Detect which cell encompasses the target text, then output its (X, Y) center coordinate. 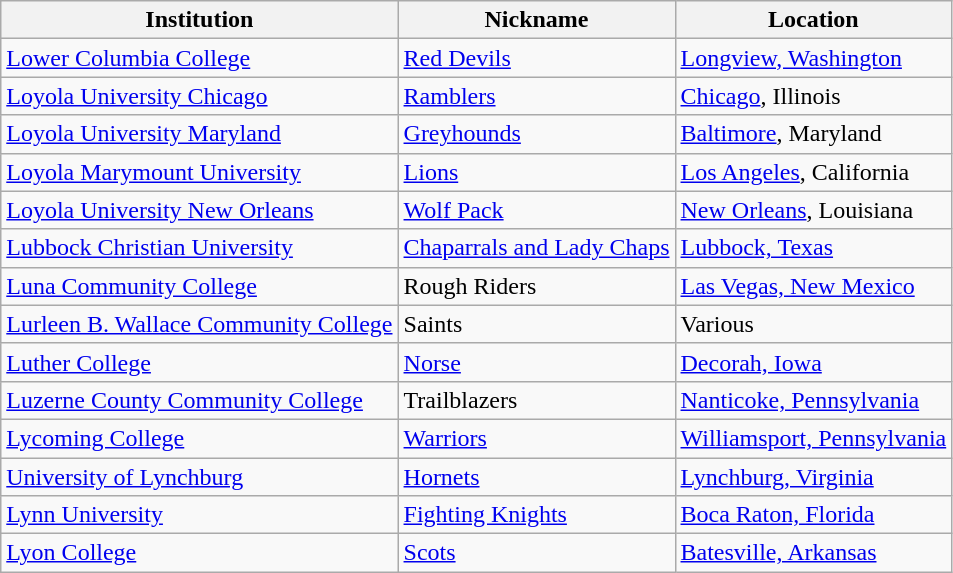
University of Lynchburg (200, 477)
Los Angeles, California (814, 172)
Batesville, Arkansas (814, 553)
New Orleans, Louisiana (814, 210)
Lynchburg, Virginia (814, 477)
Nanticoke, Pennsylvania (814, 400)
Lurleen B. Wallace Community College (200, 324)
Longview, Washington (814, 58)
Luna Community College (200, 286)
Williamsport, Pennsylvania (814, 438)
Lower Columbia College (200, 58)
Ramblers (536, 96)
Decorah, Iowa (814, 362)
Loyola University Chicago (200, 96)
Loyola University New Orleans (200, 210)
Rough Riders (536, 286)
Loyola University Maryland (200, 134)
Boca Raton, Florida (814, 515)
Luzerne County Community College (200, 400)
Institution (200, 20)
Las Vegas, New Mexico (814, 286)
Baltimore, Maryland (814, 134)
Chaparrals and Lady Chaps (536, 248)
Loyola Marymount University (200, 172)
Lubbock, Texas (814, 248)
Red Devils (536, 58)
Lyon College (200, 553)
Lynn University (200, 515)
Location (814, 20)
Nickname (536, 20)
Warriors (536, 438)
Norse (536, 362)
Luther College (200, 362)
Various (814, 324)
Lubbock Christian University (200, 248)
Scots (536, 553)
Trailblazers (536, 400)
Saints (536, 324)
Wolf Pack (536, 210)
Lycoming College (200, 438)
Chicago, Illinois (814, 96)
Greyhounds (536, 134)
Fighting Knights (536, 515)
Hornets (536, 477)
Lions (536, 172)
